Output the (x, y) coordinate of the center of the cell containing the given text.  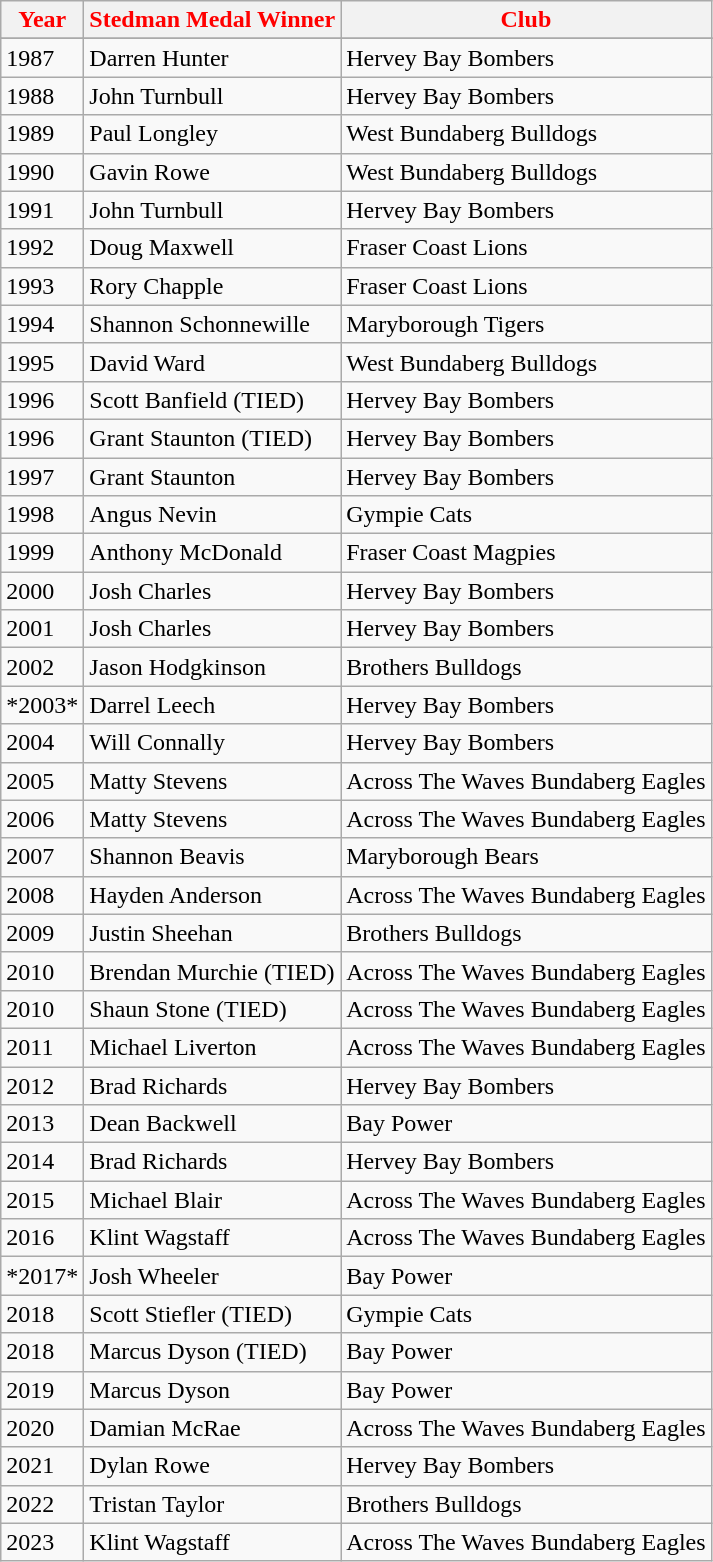
Doug Maxwell (212, 248)
2012 (42, 1085)
2021 (42, 1466)
1995 (42, 362)
Darrel Leech (212, 705)
2000 (42, 591)
2022 (42, 1504)
1989 (42, 134)
2013 (42, 1124)
2001 (42, 629)
1990 (42, 172)
Hayden Anderson (212, 895)
2005 (42, 781)
Marcus Dyson (212, 1390)
Scott Stiefler (TIED) (212, 1314)
David Ward (212, 362)
Year (42, 20)
Stedman Medal Winner (212, 20)
Fraser Coast Magpies (526, 553)
2008 (42, 895)
1991 (42, 210)
1992 (42, 248)
Tristan Taylor (212, 1504)
2011 (42, 1047)
1997 (42, 477)
Josh Wheeler (212, 1276)
2015 (42, 1200)
Rory Chapple (212, 286)
2023 (42, 1542)
Damian McRae (212, 1428)
2009 (42, 933)
2002 (42, 667)
Paul Longley (212, 134)
Shaun Stone (TIED) (212, 1009)
Shannon Schonnewille (212, 324)
Club (526, 20)
1998 (42, 515)
Shannon Beavis (212, 857)
2020 (42, 1428)
Will Connally (212, 743)
Scott Banfield (TIED) (212, 400)
Dean Backwell (212, 1124)
1987 (42, 58)
Maryborough Tigers (526, 324)
Michael Blair (212, 1200)
Jason Hodgkinson (212, 667)
Angus Nevin (212, 515)
1999 (42, 553)
2019 (42, 1390)
2007 (42, 857)
1988 (42, 96)
Grant Staunton (TIED) (212, 438)
Darren Hunter (212, 58)
*2003* (42, 705)
Brendan Murchie (TIED) (212, 971)
2004 (42, 743)
Michael Liverton (212, 1047)
Grant Staunton (212, 477)
Gavin Rowe (212, 172)
Anthony McDonald (212, 553)
2006 (42, 819)
2016 (42, 1238)
Marcus Dyson (TIED) (212, 1352)
Justin Sheehan (212, 933)
Dylan Rowe (212, 1466)
*2017* (42, 1276)
1993 (42, 286)
Maryborough Bears (526, 857)
2014 (42, 1162)
1994 (42, 324)
